From the cell containing the given text, extract its center point as (x, y) coordinate. 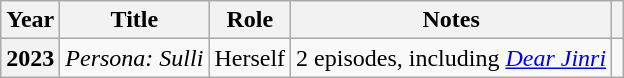
Year (30, 20)
2023 (30, 58)
Title (134, 20)
Persona: Sulli (134, 58)
Herself (250, 58)
2 episodes, including Dear Jinri (452, 58)
Role (250, 20)
Notes (452, 20)
